Locate the cell with the specified text and output its (x, y) center coordinate. 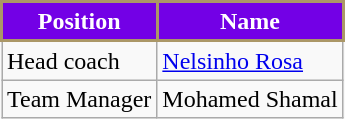
Team Manager (80, 99)
Head coach (80, 60)
Nelsinho Rosa (250, 60)
Name (250, 22)
Position (80, 22)
Mohamed Shamal (250, 99)
